Provide the (x, y) coordinate of the cell's center where the given text is located.  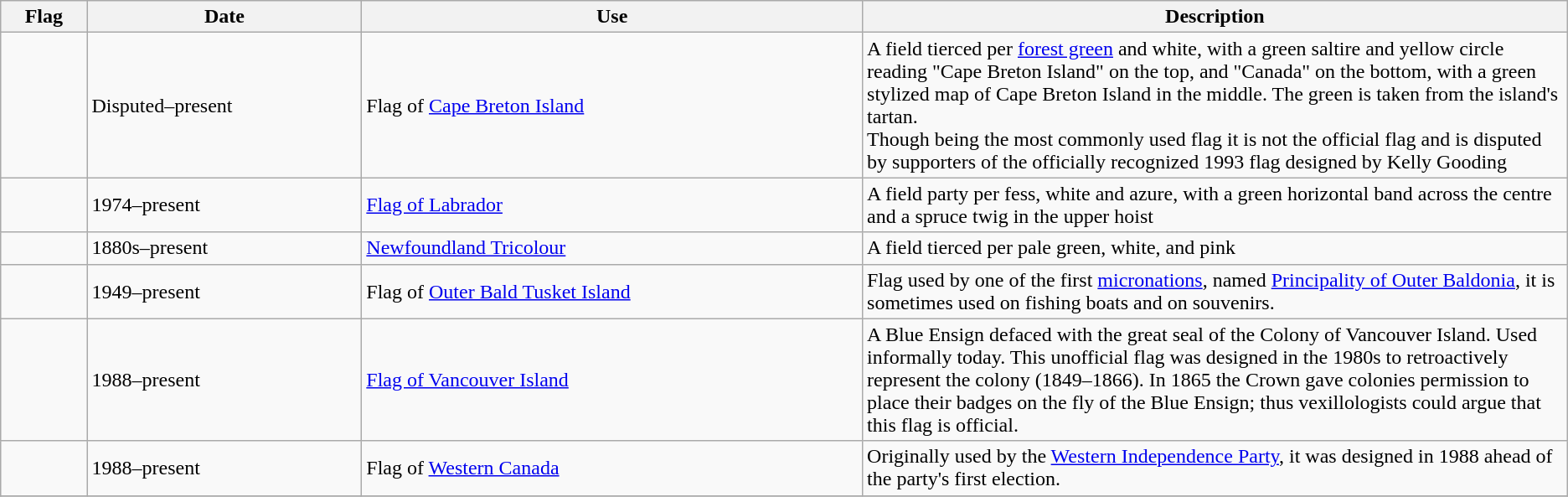
A field tierced per pale green, white, and pink (1215, 248)
1974–present (224, 204)
Flag (44, 17)
Disputed–present (224, 106)
Flag of Vancouver Island (612, 380)
Flag of Outer Bald Tusket Island (612, 292)
Use (612, 17)
A field party per fess, white and azure, with a green horizontal band across the centre and a spruce twig in the upper hoist (1215, 204)
Originally used by the Western Independence Party, it was designed in 1988 ahead of the party's first election. (1215, 468)
Flag of Western Canada (612, 468)
Flag of Cape Breton Island (612, 106)
Newfoundland Tricolour (612, 248)
Flag used by one of the first micronations, named Principality of Outer Baldonia, it is sometimes used on fishing boats and on souvenirs. (1215, 292)
Date (224, 17)
Description (1215, 17)
Flag of Labrador (612, 204)
1880s–present (224, 248)
1949–present (224, 292)
